Provide the [x, y] coordinate of the cell's center where the given text is located.  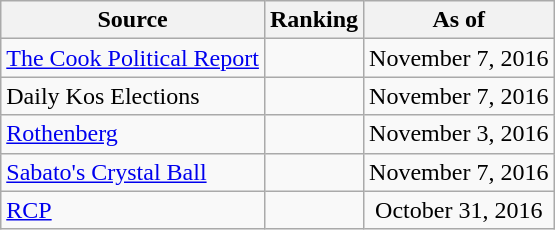
Ranking [314, 20]
RCP [133, 210]
Rothenberg [133, 134]
October 31, 2016 [459, 210]
The Cook Political Report [133, 58]
As of [459, 20]
November 3, 2016 [459, 134]
Source [133, 20]
Sabato's Crystal Ball [133, 172]
Daily Kos Elections [133, 96]
